Find where the given text appears and provide that cell's center as [x, y] coordinate. 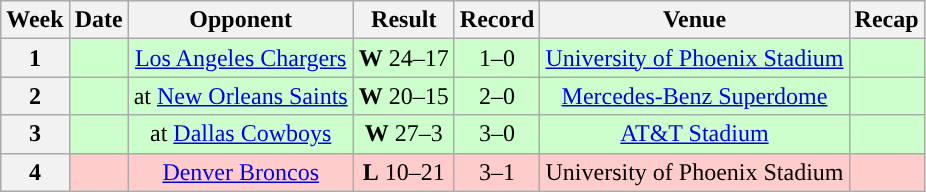
L 10–21 [404, 172]
W 27–3 [404, 134]
Mercedes-Benz Superdome [694, 96]
Los Angeles Chargers [240, 58]
2 [35, 96]
Record [497, 20]
1–0 [497, 58]
Date [98, 20]
Denver Broncos [240, 172]
4 [35, 172]
3 [35, 134]
at New Orleans Saints [240, 96]
Opponent [240, 20]
3–0 [497, 134]
Result [404, 20]
2–0 [497, 96]
W 24–17 [404, 58]
W 20–15 [404, 96]
Venue [694, 20]
AT&T Stadium [694, 134]
3–1 [497, 172]
Week [35, 20]
at Dallas Cowboys [240, 134]
1 [35, 58]
Recap [886, 20]
